Provide the [x, y] coordinate of the cell's center where the given text is located.  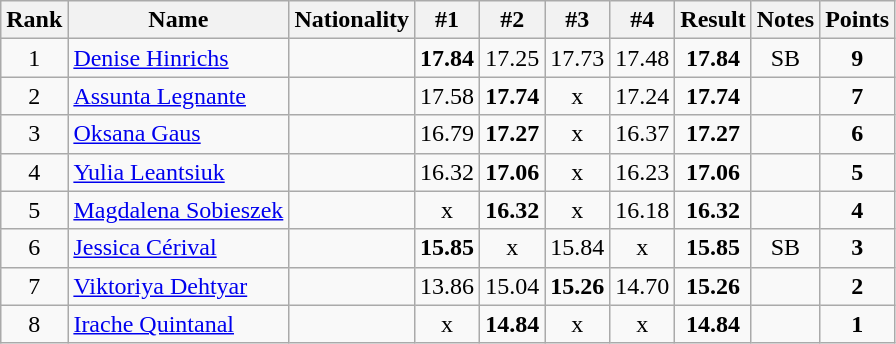
15.04 [512, 286]
16.79 [448, 134]
17.73 [578, 58]
Nationality [352, 20]
#3 [578, 20]
#2 [512, 20]
Rank [34, 20]
15.84 [578, 248]
Points [858, 20]
16.18 [642, 210]
17.24 [642, 96]
Denise Hinrichs [178, 58]
Jessica Cérival [178, 248]
Assunta Legnante [178, 96]
16.37 [642, 134]
#4 [642, 20]
17.25 [512, 58]
Result [713, 20]
Magdalena Sobieszek [178, 210]
#1 [448, 20]
Yulia Leantsiuk [178, 172]
13.86 [448, 286]
16.23 [642, 172]
8 [34, 324]
14.70 [642, 286]
Oksana Gaus [178, 134]
Notes [785, 20]
17.48 [642, 58]
Name [178, 20]
Viktoriya Dehtyar [178, 286]
Irache Quintanal [178, 324]
17.58 [448, 96]
9 [858, 58]
